Return the (X, Y) coordinate for the center point of the cell that contains the specified text.  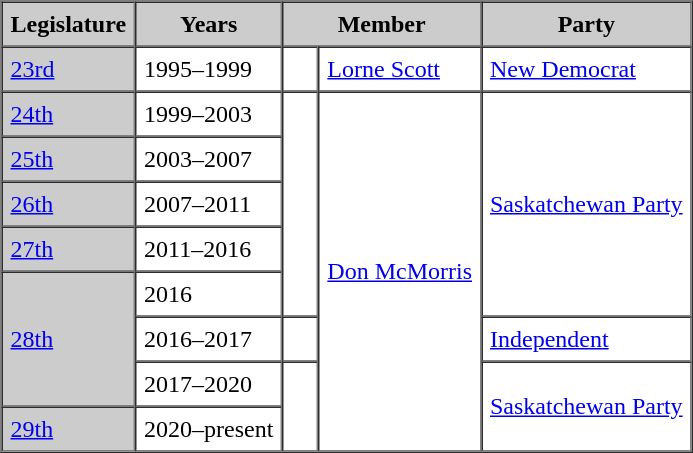
25th (69, 158)
Lorne Scott (400, 68)
2016–2017 (208, 338)
Member (382, 24)
Don McMorris (400, 272)
28th (69, 340)
2011–2016 (208, 248)
29th (69, 428)
23rd (69, 68)
2017–2020 (208, 384)
2016 (208, 294)
27th (69, 248)
Years (208, 24)
2020–present (208, 428)
Legislature (69, 24)
Party (586, 24)
24th (69, 114)
26th (69, 204)
1995–1999 (208, 68)
New Democrat (586, 68)
Independent (586, 338)
2007–2011 (208, 204)
2003–2007 (208, 158)
1999–2003 (208, 114)
